Locate the cell with the specified text and output its (X, Y) center coordinate. 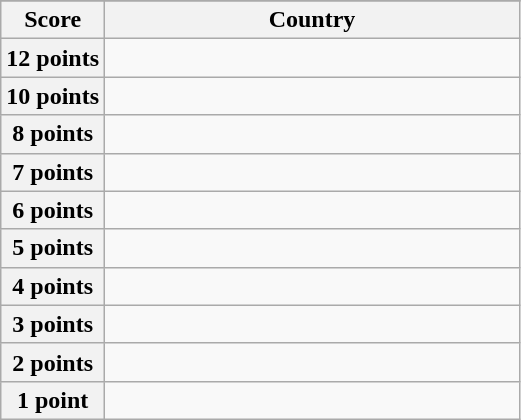
1 point (53, 400)
3 points (53, 324)
6 points (53, 210)
12 points (53, 58)
10 points (53, 96)
8 points (53, 134)
Country (312, 20)
Score (53, 20)
5 points (53, 248)
2 points (53, 362)
7 points (53, 172)
4 points (53, 286)
